Pinpoint the cell where the given text exists, returning its [x, y] midpoint coordinate. 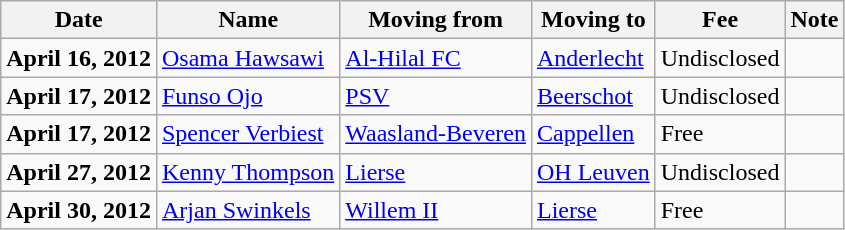
OH Leuven [593, 172]
Moving from [436, 20]
Note [814, 20]
Osama Hawsawi [248, 58]
Waasland-Beveren [436, 134]
Cappellen [593, 134]
Spencer Verbiest [248, 134]
April 27, 2012 [79, 172]
Al-Hilal FC [436, 58]
Kenny Thompson [248, 172]
Date [79, 20]
Moving to [593, 20]
PSV [436, 96]
Arjan Swinkels [248, 210]
Anderlecht [593, 58]
Willem II [436, 210]
Fee [720, 20]
Beerschot [593, 96]
Name [248, 20]
April 30, 2012 [79, 210]
April 16, 2012 [79, 58]
Funso Ojo [248, 96]
